Search for the cell housing the specified text and yield its [x, y] center coordinate. 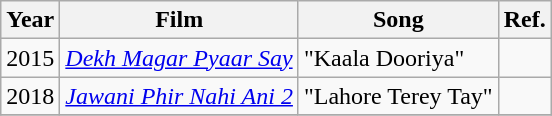
Film [180, 20]
Jawani Phir Nahi Ani 2 [180, 96]
"Kaala Dooriya" [398, 58]
2015 [30, 58]
Song [398, 20]
2018 [30, 96]
Year [30, 20]
Ref. [524, 20]
Dekh Magar Pyaar Say [180, 58]
"Lahore Terey Tay" [398, 96]
